Search for the cell housing the specified text and yield its [x, y] center coordinate. 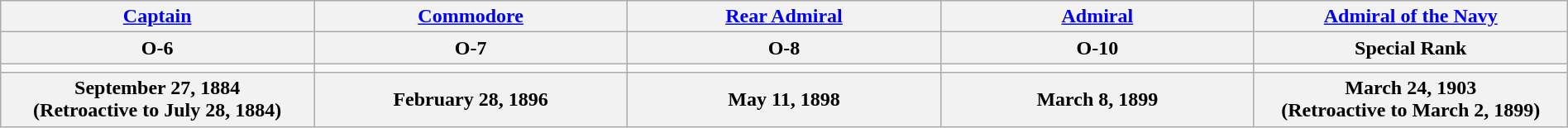
March 24, 1903(Retroactive to March 2, 1899) [1411, 99]
Admiral of the Navy [1411, 17]
O-6 [157, 48]
February 28, 1896 [471, 99]
September 27, 1884 (Retroactive to July 28, 1884) [157, 99]
O-8 [784, 48]
Special Rank [1411, 48]
March 8, 1899 [1097, 99]
O-10 [1097, 48]
Commodore [471, 17]
Admiral [1097, 17]
May 11, 1898 [784, 99]
Rear Admiral [784, 17]
Captain [157, 17]
O-7 [471, 48]
